Capture the cell that displays the provided text and extract its (X, Y) central coordinate. 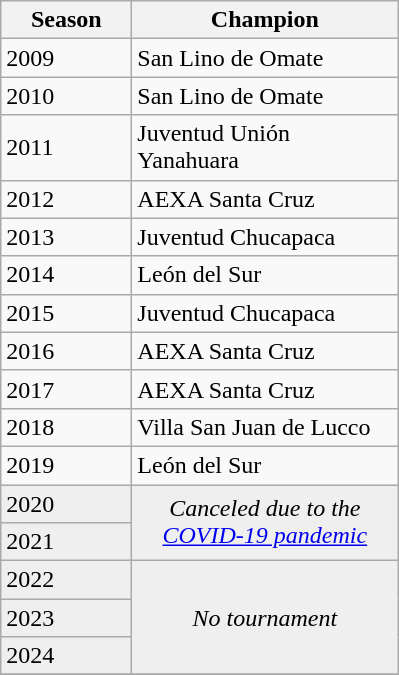
2020 (66, 503)
2010 (66, 96)
No tournament (265, 618)
Champion (265, 20)
2009 (66, 58)
2014 (66, 275)
Juventud Unión Yanahuara (265, 148)
2016 (66, 351)
Canceled due to the COVID-19 pandemic (265, 522)
2011 (66, 148)
2012 (66, 199)
Villa San Juan de Lucco (265, 427)
2019 (66, 465)
Season (66, 20)
2023 (66, 618)
2015 (66, 313)
2013 (66, 237)
2024 (66, 656)
2022 (66, 580)
2021 (66, 542)
2017 (66, 389)
2018 (66, 427)
